Locate the cell with the specified text and output its (x, y) center coordinate. 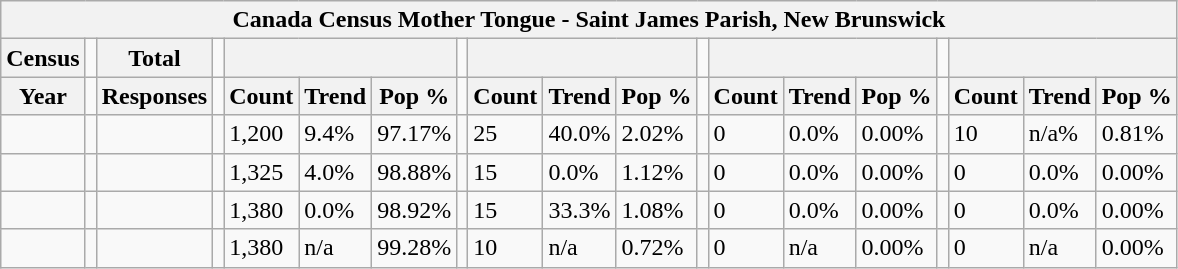
Total (154, 58)
33.3% (580, 210)
98.88% (414, 172)
Responses (154, 96)
Census (43, 58)
97.17% (414, 134)
Year (43, 96)
0.72% (656, 248)
Canada Census Mother Tongue - Saint James Parish, New Brunswick (589, 20)
2.02% (656, 134)
n/a% (1060, 134)
99.28% (414, 248)
98.92% (414, 210)
0.81% (1136, 134)
1.12% (656, 172)
40.0% (580, 134)
4.0% (336, 172)
1,200 (262, 134)
1.08% (656, 210)
25 (506, 134)
9.4% (336, 134)
1,325 (262, 172)
